Determine the (X, Y) coordinate at the center of the cell enclosing the given text.  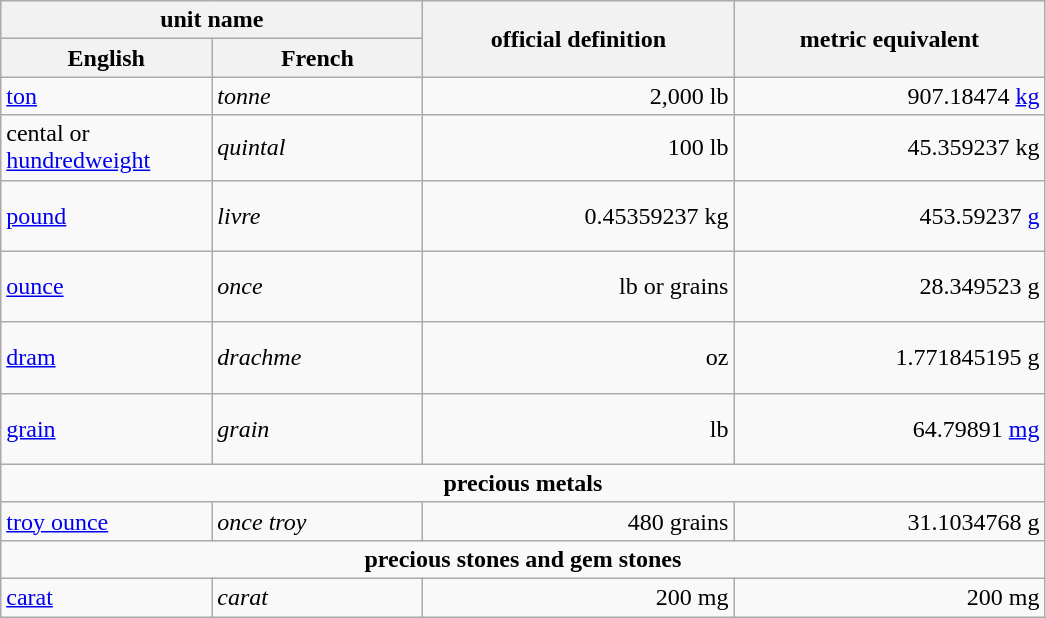
ton (106, 96)
28.349523 g (890, 286)
64.79891 mg (890, 428)
metric equivalent (890, 39)
precious metals (523, 483)
1.771845195 g (890, 358)
45.359237 kg (890, 148)
official definition (578, 39)
oz (578, 358)
French (318, 58)
English (106, 58)
unit name (212, 20)
once (318, 286)
troy ounce (106, 521)
ounce (106, 286)
907.18474 kg (890, 96)
cental orhundredweight (106, 148)
0.45359237 kg (578, 216)
drachme (318, 358)
livre (318, 216)
tonne (318, 96)
lb or grains (578, 286)
31.1034768 g (890, 521)
2,000 lb (578, 96)
lb (578, 428)
once troy (318, 521)
pound (106, 216)
100 lb (578, 148)
precious stones and gem stones (523, 559)
quintal (318, 148)
dram (106, 358)
480 grains (578, 521)
453.59237 g (890, 216)
